Search for the cell housing the specified text and yield its [x, y] center coordinate. 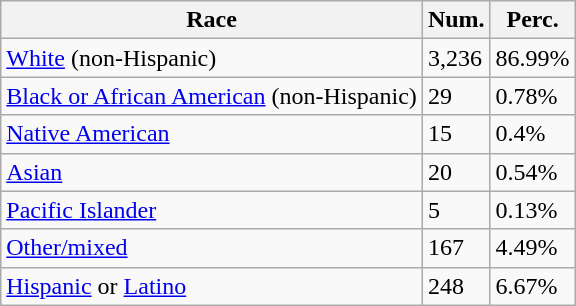
White (non-Hispanic) [212, 58]
Other/mixed [212, 248]
3,236 [456, 58]
4.49% [532, 248]
Race [212, 20]
0.13% [532, 210]
Asian [212, 172]
Hispanic or Latino [212, 286]
248 [456, 286]
15 [456, 134]
Pacific Islander [212, 210]
86.99% [532, 58]
167 [456, 248]
Perc. [532, 20]
0.54% [532, 172]
0.4% [532, 134]
0.78% [532, 96]
Black or African American (non-Hispanic) [212, 96]
Num. [456, 20]
20 [456, 172]
29 [456, 96]
5 [456, 210]
6.67% [532, 286]
Native American [212, 134]
